For the text-containing cell, return its midpoint in (X, Y) coordinate format. 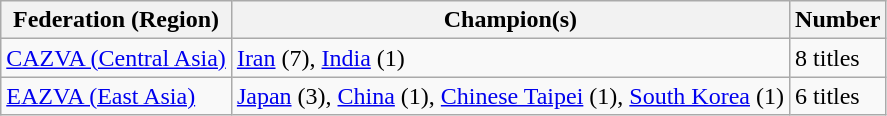
CAZVA (Central Asia) (116, 58)
6 titles (838, 96)
Japan (3), China (1), Chinese Taipei (1), South Korea (1) (510, 96)
8 titles (838, 58)
Iran (7), India (1) (510, 58)
Champion(s) (510, 20)
Federation (Region) (116, 20)
EAZVA (East Asia) (116, 96)
Number (838, 20)
